Detect which cell encompasses the target text, then output its (x, y) center coordinate. 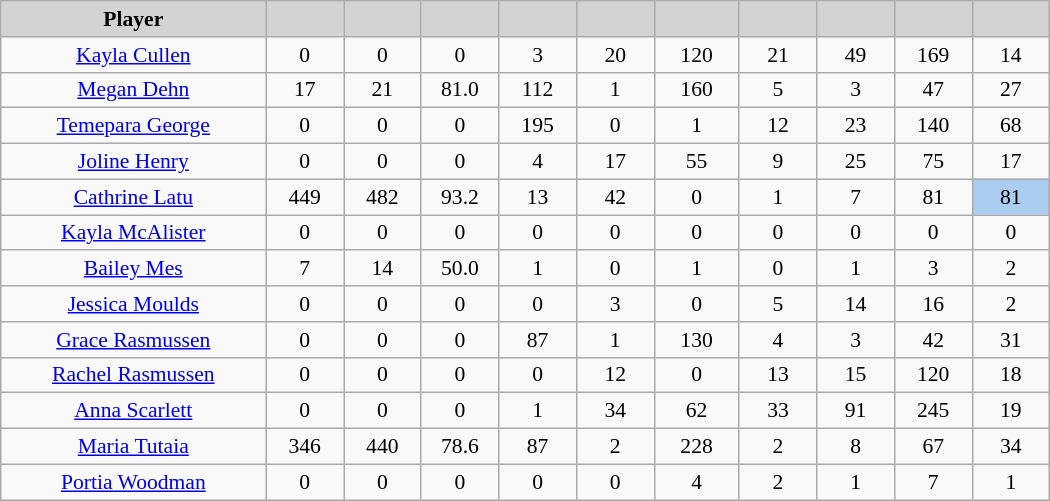
140 (933, 126)
20 (615, 55)
Megan Dehn (134, 90)
55 (696, 162)
Jessica Moulds (134, 304)
93.2 (460, 197)
78.6 (460, 447)
68 (1011, 126)
Rachel Rasmussen (134, 375)
Kayla McAlister (134, 233)
346 (305, 447)
245 (933, 411)
169 (933, 55)
27 (1011, 90)
Maria Tutaia (134, 447)
Anna Scarlett (134, 411)
8 (856, 447)
Portia Woodman (134, 482)
195 (538, 126)
75 (933, 162)
67 (933, 447)
9 (778, 162)
Grace Rasmussen (134, 340)
228 (696, 447)
449 (305, 197)
19 (1011, 411)
33 (778, 411)
15 (856, 375)
91 (856, 411)
49 (856, 55)
Bailey Mes (134, 269)
Player (134, 19)
160 (696, 90)
112 (538, 90)
130 (696, 340)
482 (383, 197)
81.0 (460, 90)
23 (856, 126)
31 (1011, 340)
25 (856, 162)
Temepara George (134, 126)
Cathrine Latu (134, 197)
Kayla Cullen (134, 55)
Joline Henry (134, 162)
47 (933, 90)
16 (933, 304)
62 (696, 411)
18 (1011, 375)
50.0 (460, 269)
440 (383, 447)
